Locate the cell with the specified text and output its (x, y) center coordinate. 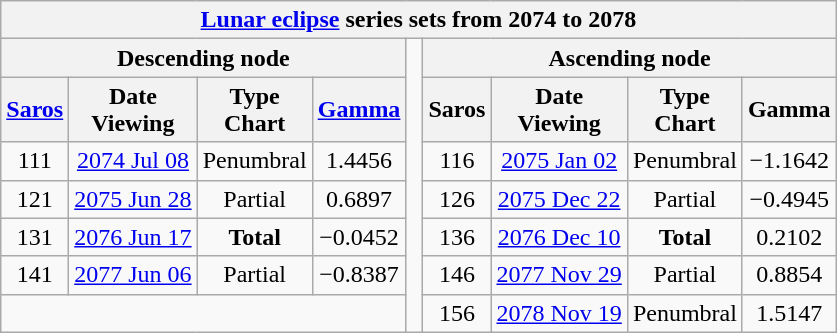
0.2102 (789, 237)
Lunar eclipse series sets from 2074 to 2078 (418, 20)
Descending node (204, 58)
141 (35, 275)
−0.8387 (359, 275)
111 (35, 161)
−1.1642 (789, 161)
2076 Jun 17 (133, 237)
2075 Dec 22 (559, 199)
156 (457, 313)
121 (35, 199)
1.5147 (789, 313)
0.6897 (359, 199)
136 (457, 237)
116 (457, 161)
2077 Jun 06 (133, 275)
2074 Jul 08 (133, 161)
Ascending node (630, 58)
2075 Jun 28 (133, 199)
1.4456 (359, 161)
2076 Dec 10 (559, 237)
2077 Nov 29 (559, 275)
−0.0452 (359, 237)
−0.4945 (789, 199)
131 (35, 237)
0.8854 (789, 275)
126 (457, 199)
146 (457, 275)
2078 Nov 19 (559, 313)
2075 Jan 02 (559, 161)
